Output the (X, Y) coordinate of the center of the cell containing the given text.  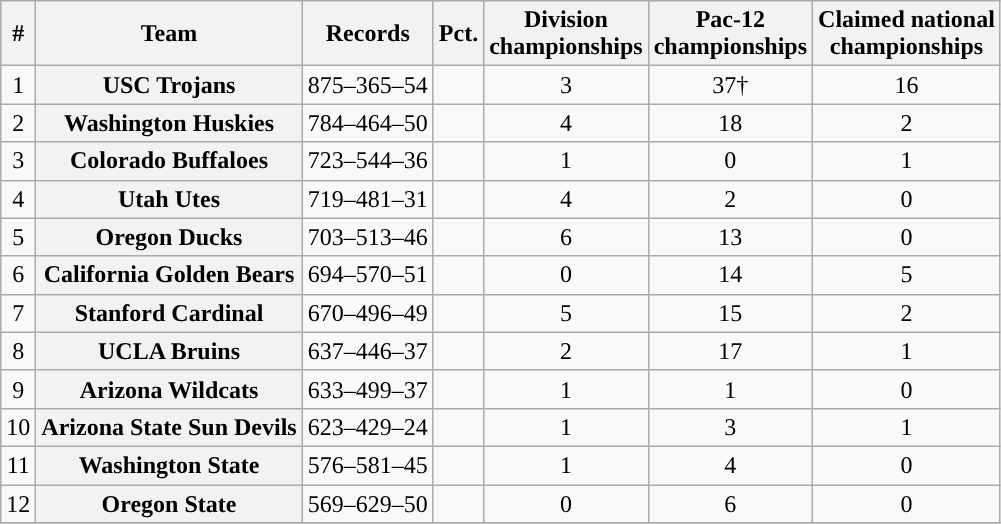
Team (169, 34)
16 (907, 85)
Divisionchampionships (566, 34)
Claimed nationalchampionships (907, 34)
633–499–37 (368, 389)
13 (730, 237)
623–429–24 (368, 427)
UCLA Bruins (169, 351)
670–496–49 (368, 313)
Pct. (458, 34)
719–481–31 (368, 199)
11 (18, 465)
37† (730, 85)
8 (18, 351)
Pac-12championships (730, 34)
Stanford Cardinal (169, 313)
784–464–50 (368, 123)
Arizona State Sun Devils (169, 427)
637–446–37 (368, 351)
694–570–51 (368, 275)
14 (730, 275)
# (18, 34)
15 (730, 313)
576–581–45 (368, 465)
Oregon State (169, 503)
875–365–54 (368, 85)
USC Trojans (169, 85)
California Golden Bears (169, 275)
18 (730, 123)
10 (18, 427)
703–513–46 (368, 237)
9 (18, 389)
17 (730, 351)
Washington Huskies (169, 123)
Records (368, 34)
12 (18, 503)
Oregon Ducks (169, 237)
723–544–36 (368, 161)
Arizona Wildcats (169, 389)
569–629–50 (368, 503)
Utah Utes (169, 199)
Colorado Buffaloes (169, 161)
Washington State (169, 465)
7 (18, 313)
